Output the (x, y) coordinate of the center of the cell containing the given text.  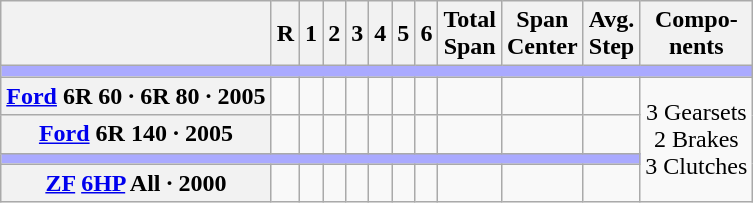
ZF 6HP All · 2000 (136, 183)
SpanCenter (542, 34)
R (285, 34)
Compo-nents (696, 34)
Ford 6R 140 · 2005 (136, 134)
Ford 6R 60 · 6R 80 · 2005 (136, 96)
4 (380, 34)
1 (312, 34)
5 (404, 34)
3 (358, 34)
TotalSpan (470, 34)
2 (334, 34)
Avg.Step (612, 34)
6 (426, 34)
3 Gearsets2 Brakes3 Clutches (696, 140)
